Return the [X, Y] coordinate for the center point of the cell that contains the specified text.  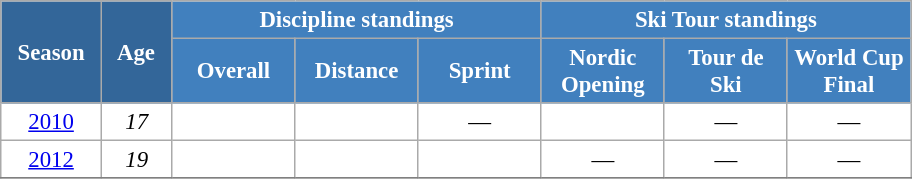
Discipline standings [356, 20]
Overall [234, 72]
Ski Tour standings [726, 20]
2012 [52, 160]
Tour deSki [726, 72]
NordicOpening [602, 72]
Season [52, 52]
Distance [356, 72]
2010 [52, 122]
Sprint [480, 72]
19 [136, 160]
World CupFinal [848, 72]
Age [136, 52]
17 [136, 122]
